Return (X, Y) of the center of cell containing provided text 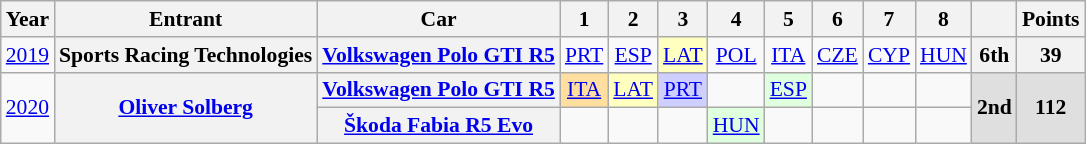
8 (944, 19)
112 (1051, 108)
Sports Racing Technologies (186, 55)
CZE (838, 55)
6th (994, 55)
2020 (28, 108)
POL (736, 55)
Škoda Fabia R5 Evo (438, 126)
4 (736, 19)
Entrant (186, 19)
39 (1051, 55)
Oliver Solberg (186, 108)
Car (438, 19)
5 (788, 19)
1 (584, 19)
7 (889, 19)
6 (838, 19)
2nd (994, 108)
CYP (889, 55)
Points (1051, 19)
2 (633, 19)
3 (683, 19)
Year (28, 19)
2019 (28, 55)
